Output the [X, Y] coordinate of the center of the cell containing the given text.  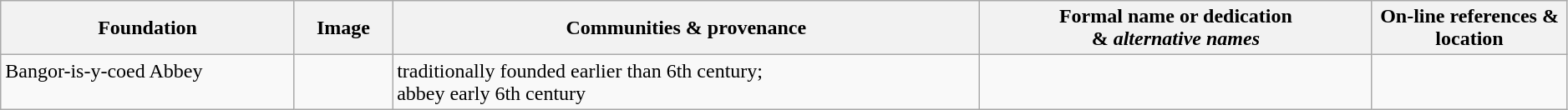
Communities & provenance [687, 28]
On-line references & location [1469, 28]
Foundation [148, 28]
Formal name or dedication & alternative names [1176, 28]
traditionally founded earlier than 6th century;abbey early 6th century [687, 82]
Bangor-is-y-coed Abbey [148, 82]
Image [343, 28]
